Pinpoint the cell where the given text exists, returning its [X, Y] midpoint coordinate. 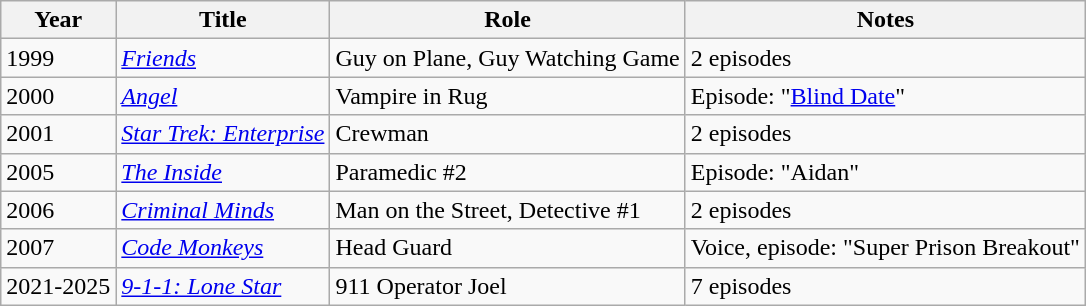
2007 [58, 248]
Paramedic #2 [508, 172]
Friends [223, 58]
Star Trek: Enterprise [223, 134]
Head Guard [508, 248]
Vampire in Rug [508, 96]
The Inside [223, 172]
Man on the Street, Detective #1 [508, 210]
2001 [58, 134]
Voice, episode: "Super Prison Breakout" [885, 248]
Code Monkeys [223, 248]
2000 [58, 96]
Episode: "Aidan" [885, 172]
2005 [58, 172]
Criminal Minds [223, 210]
Angel [223, 96]
9-1-1: Lone Star [223, 286]
7 episodes [885, 286]
1999 [58, 58]
Episode: "Blind Date" [885, 96]
Notes [885, 20]
Title [223, 20]
Role [508, 20]
2006 [58, 210]
Guy on Plane, Guy Watching Game [508, 58]
2021-2025 [58, 286]
Year [58, 20]
Crewman [508, 134]
911 Operator Joel [508, 286]
